Return (X, Y) of the center of cell containing provided text 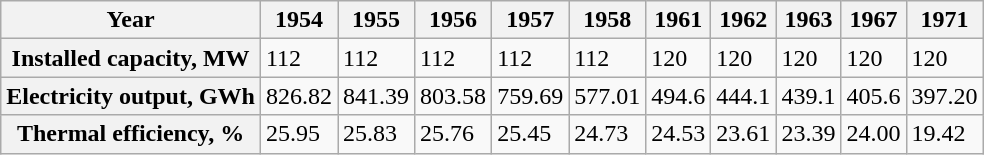
25.95 (298, 134)
826.82 (298, 96)
1954 (298, 20)
Thermal efficiency, % (131, 134)
494.6 (678, 96)
25.45 (530, 134)
841.39 (376, 96)
1963 (808, 20)
759.69 (530, 96)
24.53 (678, 134)
1956 (454, 20)
1971 (944, 20)
397.20 (944, 96)
1962 (744, 20)
Installed capacity, MW (131, 58)
1957 (530, 20)
Year (131, 20)
23.39 (808, 134)
1955 (376, 20)
1967 (874, 20)
439.1 (808, 96)
19.42 (944, 134)
1958 (608, 20)
803.58 (454, 96)
Electricity output, GWh (131, 96)
577.01 (608, 96)
24.00 (874, 134)
444.1 (744, 96)
23.61 (744, 134)
25.76 (454, 134)
405.6 (874, 96)
25.83 (376, 134)
1961 (678, 20)
24.73 (608, 134)
